Extract the (X, Y) coordinate from the center of the cell holding the provided text.  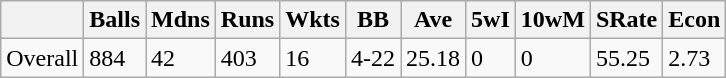
Ave (434, 20)
Wkts (313, 20)
2.73 (694, 58)
16 (313, 58)
403 (247, 58)
4-22 (372, 58)
10wM (552, 20)
884 (115, 58)
Mdns (181, 20)
Overall (42, 58)
BB (372, 20)
Runs (247, 20)
Econ (694, 20)
5wI (491, 20)
25.18 (434, 58)
SRate (626, 20)
42 (181, 58)
Balls (115, 20)
55.25 (626, 58)
